Detect which cell encompasses the target text, then output its (x, y) center coordinate. 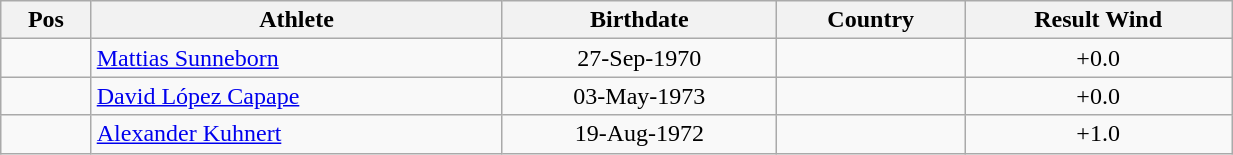
Pos (46, 20)
Result Wind (1098, 20)
03-May-1973 (640, 96)
Athlete (296, 20)
Country (871, 20)
David López Capape (296, 96)
19-Aug-1972 (640, 134)
+1.0 (1098, 134)
27-Sep-1970 (640, 58)
Alexander Kuhnert (296, 134)
Birthdate (640, 20)
Mattias Sunneborn (296, 58)
